Return the [X, Y] coordinate for the center point of the cell that contains the specified text.  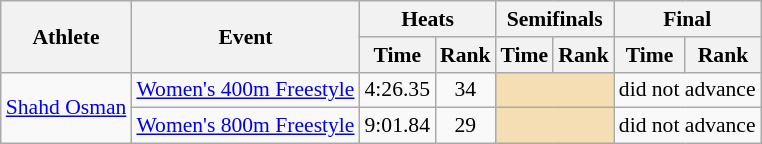
34 [466, 90]
Heats [428, 19]
Final [688, 19]
Women's 800m Freestyle [245, 126]
Event [245, 36]
Shahd Osman [66, 108]
Semifinals [555, 19]
9:01.84 [398, 126]
4:26.35 [398, 90]
29 [466, 126]
Women's 400m Freestyle [245, 90]
Athlete [66, 36]
